Identify which cell holds the provided text, then report its [X, Y] central coordinate. 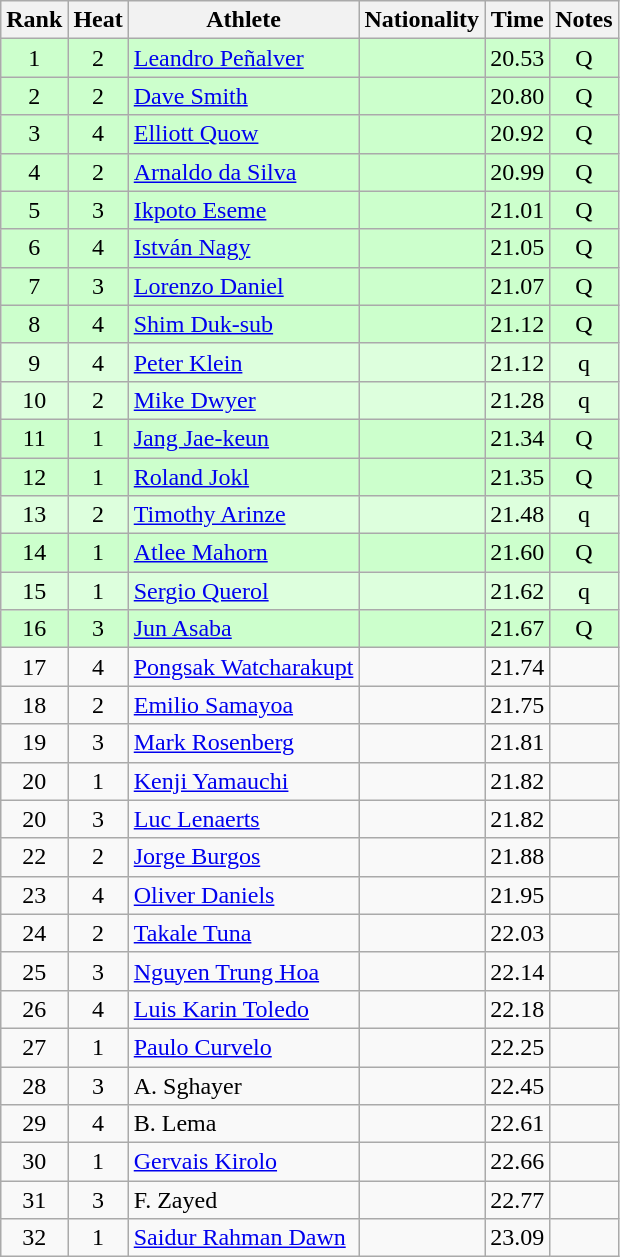
17 [34, 667]
24 [34, 933]
Athlete [244, 20]
28 [34, 1085]
Leandro Peñalver [244, 58]
11 [34, 438]
22.66 [518, 1162]
9 [34, 362]
22.14 [518, 971]
Nguyen Trung Hoa [244, 971]
Gervais Kirolo [244, 1162]
Jang Jae-keun [244, 438]
Jun Asaba [244, 629]
15 [34, 591]
21.34 [518, 438]
18 [34, 705]
20.53 [518, 58]
Notes [584, 20]
26 [34, 1009]
23.09 [518, 1238]
21.95 [518, 895]
6 [34, 248]
16 [34, 629]
8 [34, 324]
21.01 [518, 210]
Shim Duk-sub [244, 324]
32 [34, 1238]
Nationality [422, 20]
20.80 [518, 96]
25 [34, 971]
Luis Karin Toledo [244, 1009]
Mark Rosenberg [244, 743]
21.28 [518, 400]
27 [34, 1047]
13 [34, 515]
István Nagy [244, 248]
Roland Jokl [244, 477]
Timothy Arinze [244, 515]
Ikpoto Eseme [244, 210]
Mike Dwyer [244, 400]
21.81 [518, 743]
Peter Klein [244, 362]
Pongsak Watcharakupt [244, 667]
22.45 [518, 1085]
Paulo Curvelo [244, 1047]
Arnaldo da Silva [244, 172]
Dave Smith [244, 96]
Takale Tuna [244, 933]
22.18 [518, 1009]
21.48 [518, 515]
Lorenzo Daniel [244, 286]
10 [34, 400]
21.07 [518, 286]
22.61 [518, 1124]
22.77 [518, 1200]
29 [34, 1124]
Rank [34, 20]
19 [34, 743]
31 [34, 1200]
Emilio Samayoa [244, 705]
Sergio Querol [244, 591]
23 [34, 895]
21.60 [518, 553]
21.75 [518, 705]
21.62 [518, 591]
Atlee Mahorn [244, 553]
21.05 [518, 248]
21.67 [518, 629]
20.99 [518, 172]
7 [34, 286]
Oliver Daniels [244, 895]
21.74 [518, 667]
F. Zayed [244, 1200]
22.25 [518, 1047]
21.88 [518, 857]
12 [34, 477]
A. Sghayer [244, 1085]
Elliott Quow [244, 134]
5 [34, 210]
Kenji Yamauchi [244, 781]
22.03 [518, 933]
21.35 [518, 477]
Luc Lenaerts [244, 819]
Heat [98, 20]
20.92 [518, 134]
Jorge Burgos [244, 857]
14 [34, 553]
B. Lema [244, 1124]
Time [518, 20]
Saidur Rahman Dawn [244, 1238]
30 [34, 1162]
22 [34, 857]
